Identify which cell holds the provided text, then report its [x, y] central coordinate. 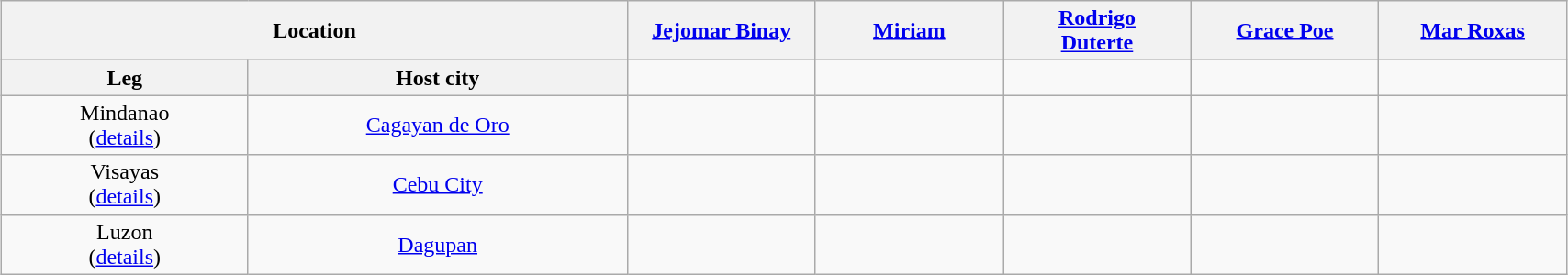
Jejomar Binay [722, 31]
Mar Roxas [1473, 31]
Visayas(details) [125, 185]
Luzon(details) [125, 244]
Miriam [909, 31]
Leg [125, 78]
Location [315, 31]
Dagupan [438, 244]
RodrigoDuterte [1098, 31]
Mindanao(details) [125, 125]
Host city [438, 78]
Cagayan de Oro [438, 125]
Cebu City [438, 185]
Grace Poe [1285, 31]
